Detect which cell encompasses the target text, then output its (x, y) center coordinate. 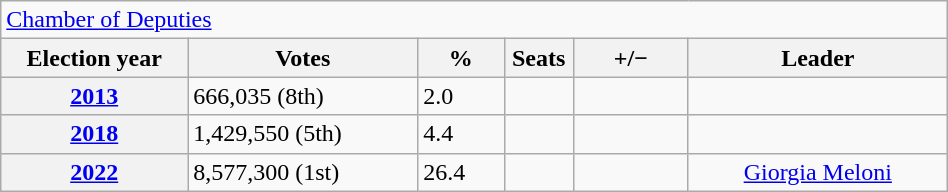
Votes (303, 58)
2018 (94, 134)
Chamber of Deputies (474, 20)
666,035 (8th) (303, 96)
+/− (630, 58)
8,577,300 (1st) (303, 172)
Giorgia Meloni (818, 172)
2.0 (461, 96)
2022 (94, 172)
1,429,550 (5th) (303, 134)
26.4 (461, 172)
Leader (818, 58)
% (461, 58)
4.4 (461, 134)
Election year (94, 58)
Seats (538, 58)
2013 (94, 96)
